Determine the (x, y) coordinate at the center of the cell enclosing the given text.  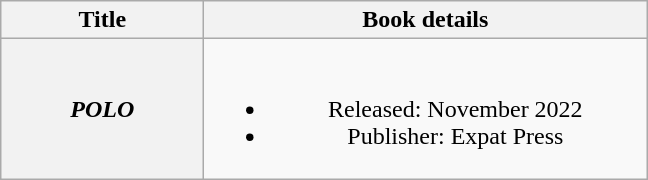
Book details (426, 20)
Released: November 2022Publisher: Expat Press (426, 109)
POLO (102, 109)
Title (102, 20)
